Detect which cell encompasses the target text, then output its (x, y) center coordinate. 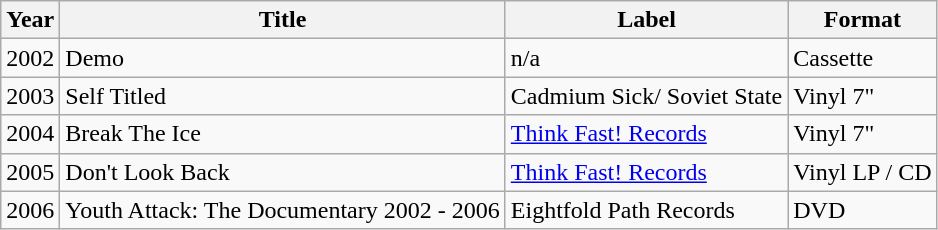
2006 (30, 210)
Label (646, 20)
Title (282, 20)
2004 (30, 134)
Eightfold Path Records (646, 210)
2002 (30, 58)
Youth Attack: The Documentary 2002 - 2006 (282, 210)
DVD (862, 210)
Vinyl LP / CD (862, 172)
2003 (30, 96)
Don't Look Back (282, 172)
Break The Ice (282, 134)
Cassette (862, 58)
n/a (646, 58)
Demo (282, 58)
Year (30, 20)
2005 (30, 172)
Format (862, 20)
Cadmium Sick/ Soviet State (646, 96)
Self Titled (282, 96)
